Output the [X, Y] coordinate of the center of the cell containing the given text.  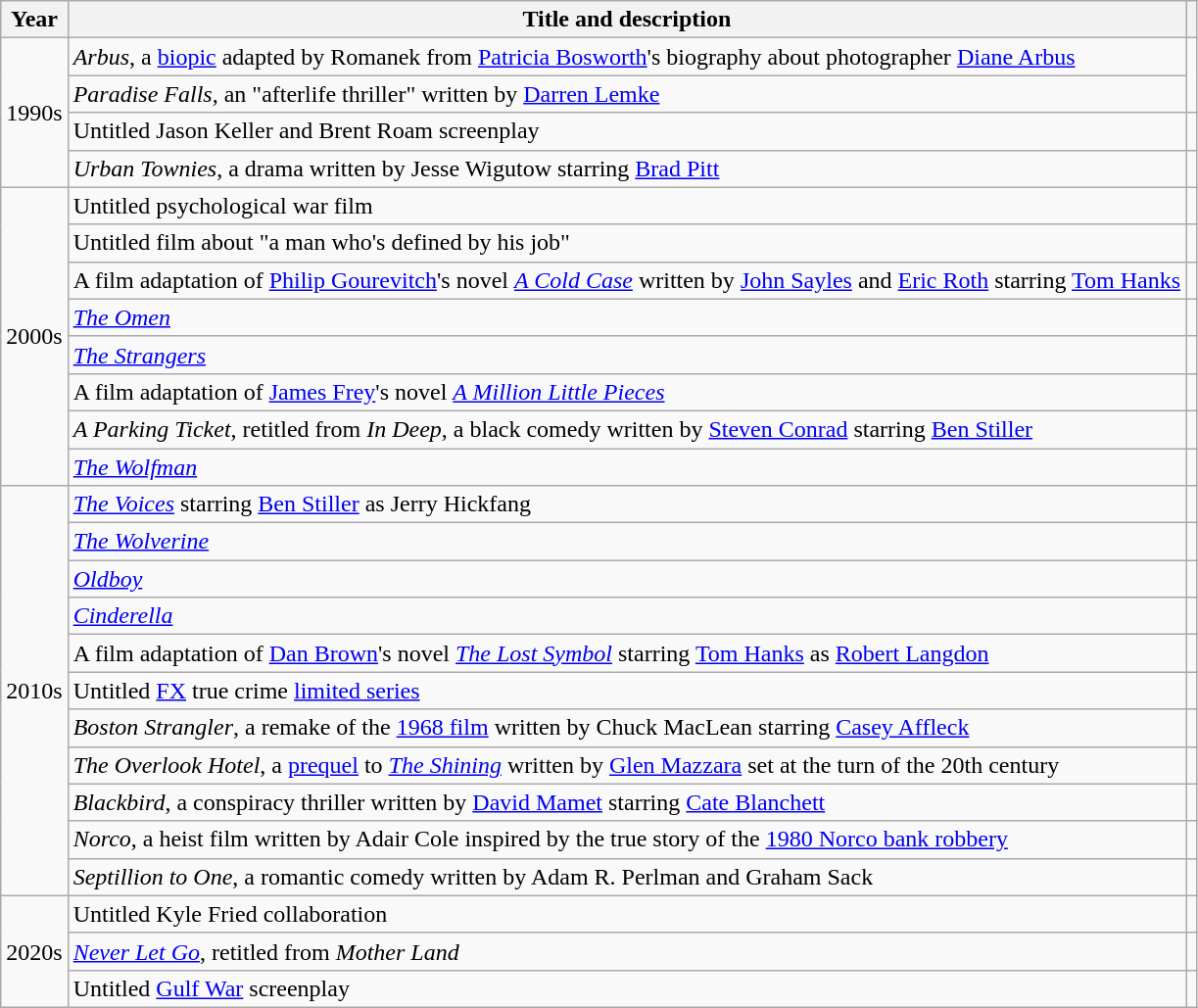
Untitled psychological war film [627, 206]
The Wolfman [627, 467]
The Overlook Hotel, a prequel to The Shining written by Glen Mazzara set at the turn of the 20th century [627, 765]
Never Let Go, retitled from Mother Land [627, 951]
The Strangers [627, 355]
Untitled FX true crime limited series [627, 691]
The Omen [627, 317]
A film adaptation of Dan Brown's novel The Lost Symbol starring Tom Hanks as Robert Langdon [627, 653]
A Parking Ticket, retitled from In Deep, a black comedy written by Steven Conrad starring Ben Stiller [627, 429]
A film adaptation of James Frey's novel A Million Little Pieces [627, 392]
Septillion to One, a romantic comedy written by Adam R. Perlman and Graham Sack [627, 877]
Norco, a heist film written by Adair Cole inspired by the true story of the 1980 Norco bank robbery [627, 840]
Cinderella [627, 616]
Untitled film about "a man who's defined by his job" [627, 243]
2020s [34, 951]
Blackbird, a conspiracy thriller written by David Mamet starring Cate Blanchett [627, 802]
Paradise Falls, an "afterlife thriller" written by Darren Lemke [627, 94]
Urban Townies, a drama written by Jesse Wigutow starring Brad Pitt [627, 168]
Title and description [627, 20]
Untitled Gulf War screenplay [627, 988]
Arbus, a biopic adapted by Romanek from Patricia Bosworth's biography about photographer Diane Arbus [627, 57]
Year [34, 20]
2000s [34, 336]
The Wolverine [627, 542]
Oldboy [627, 579]
2010s [34, 692]
Untitled Jason Keller and Brent Roam screenplay [627, 131]
The Voices starring Ben Stiller as Jerry Hickfang [627, 504]
Untitled Kyle Fried collaboration [627, 914]
1990s [34, 113]
A film adaptation of Philip Gourevitch's novel A Cold Case written by John Sayles and Eric Roth starring Tom Hanks [627, 280]
Boston Strangler, a remake of the 1968 film written by Chuck MacLean starring Casey Affleck [627, 728]
